Scan for the cell matching the given text and deliver its (X, Y) coordinate at center. 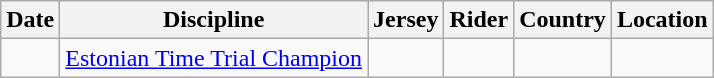
Date (30, 20)
Discipline (214, 20)
Jersey (406, 20)
Location (662, 20)
Estonian Time Trial Champion (214, 58)
Country (563, 20)
Rider (479, 20)
